Identify which cell holds the provided text, then report its [X, Y] central coordinate. 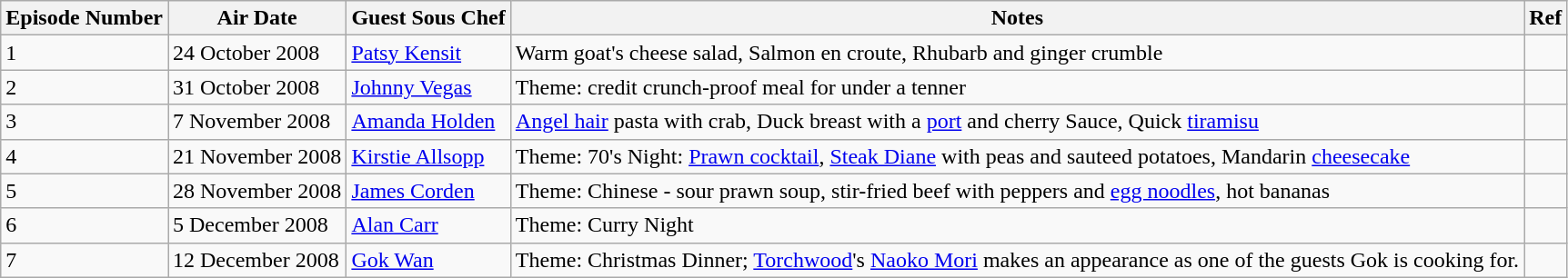
6 [85, 225]
Angel hair pasta with crab, Duck breast with a port and cherry Sauce, Quick tiramisu [1017, 122]
28 November 2008 [256, 191]
Kirstie Allsopp [428, 156]
7 [85, 260]
5 [85, 191]
2 [85, 87]
31 October 2008 [256, 87]
12 December 2008 [256, 260]
Warm goat's cheese salad, Salmon en croute, Rhubarb and ginger crumble [1017, 53]
Theme: 70's Night: Prawn cocktail, Steak Diane with peas and sauteed potatoes, Mandarin cheesecake [1017, 156]
3 [85, 122]
Johnny Vegas [428, 87]
Notes [1017, 18]
James Corden [428, 191]
Amanda Holden [428, 122]
Theme: Curry Night [1017, 225]
4 [85, 156]
5 December 2008 [256, 225]
Alan Carr [428, 225]
Gok Wan [428, 260]
21 November 2008 [256, 156]
Theme: Chinese - sour prawn soup, stir-fried beef with peppers and egg noodles, hot bananas [1017, 191]
Theme: Christmas Dinner; Torchwood's Naoko Mori makes an appearance as one of the guests Gok is cooking for. [1017, 260]
7 November 2008 [256, 122]
Guest Sous Chef [428, 18]
Patsy Kensit [428, 53]
Air Date [256, 18]
24 October 2008 [256, 53]
Theme: credit crunch-proof meal for under a tenner [1017, 87]
1 [85, 53]
Ref [1546, 18]
Episode Number [85, 18]
